Capture the cell that displays the provided text and extract its (X, Y) central coordinate. 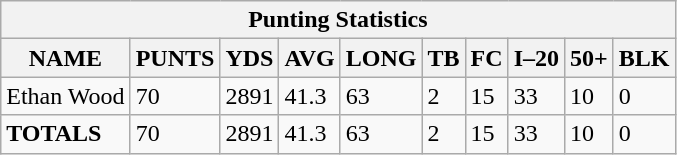
TOTALS (66, 134)
NAME (66, 58)
Punting Statistics (338, 20)
YDS (250, 58)
BLK (644, 58)
LONG (381, 58)
I–20 (536, 58)
AVG (310, 58)
PUNTS (175, 58)
50+ (590, 58)
Ethan Wood (66, 96)
FC (486, 58)
TB (444, 58)
